From the cell containing the given text, extract its center point as (x, y) coordinate. 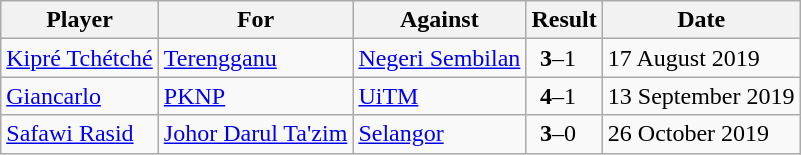
Selangor (440, 134)
4–1 (564, 96)
Result (564, 20)
PKNP (256, 96)
3–0 (564, 134)
13 September 2019 (701, 96)
Safawi Rasid (80, 134)
17 August 2019 (701, 58)
Date (701, 20)
Negeri Sembilan (440, 58)
Giancarlo (80, 96)
Player (80, 20)
Kipré Tchétché (80, 58)
Terengganu (256, 58)
Against (440, 20)
3–1 (564, 58)
For (256, 20)
26 October 2019 (701, 134)
Johor Darul Ta'zim (256, 134)
UiTM (440, 96)
